Output the (X, Y) coordinate of the center of the cell containing the given text.  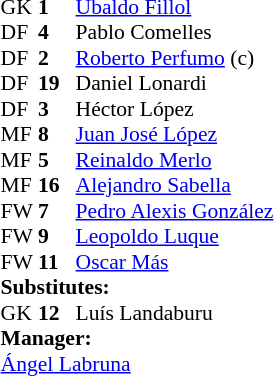
Roberto Perfumo (c) (175, 58)
7 (57, 211)
3 (57, 109)
Oscar Más (175, 262)
Leopoldo Luque (175, 237)
Reinaldo Merlo (175, 160)
8 (57, 135)
Luís Landaburu (175, 313)
11 (57, 262)
2 (57, 58)
Pedro Alexis González (175, 211)
12 (57, 313)
Alejandro Sabella (175, 185)
Héctor López (175, 109)
GK (20, 313)
Daniel Lonardi (175, 83)
Substitutes: (138, 287)
9 (57, 237)
19 (57, 83)
4 (57, 33)
Juan José López (175, 135)
Pablo Comelles (175, 33)
Manager: (138, 339)
5 (57, 160)
16 (57, 185)
